Scan for the cell matching the given text and deliver its (X, Y) coordinate at center. 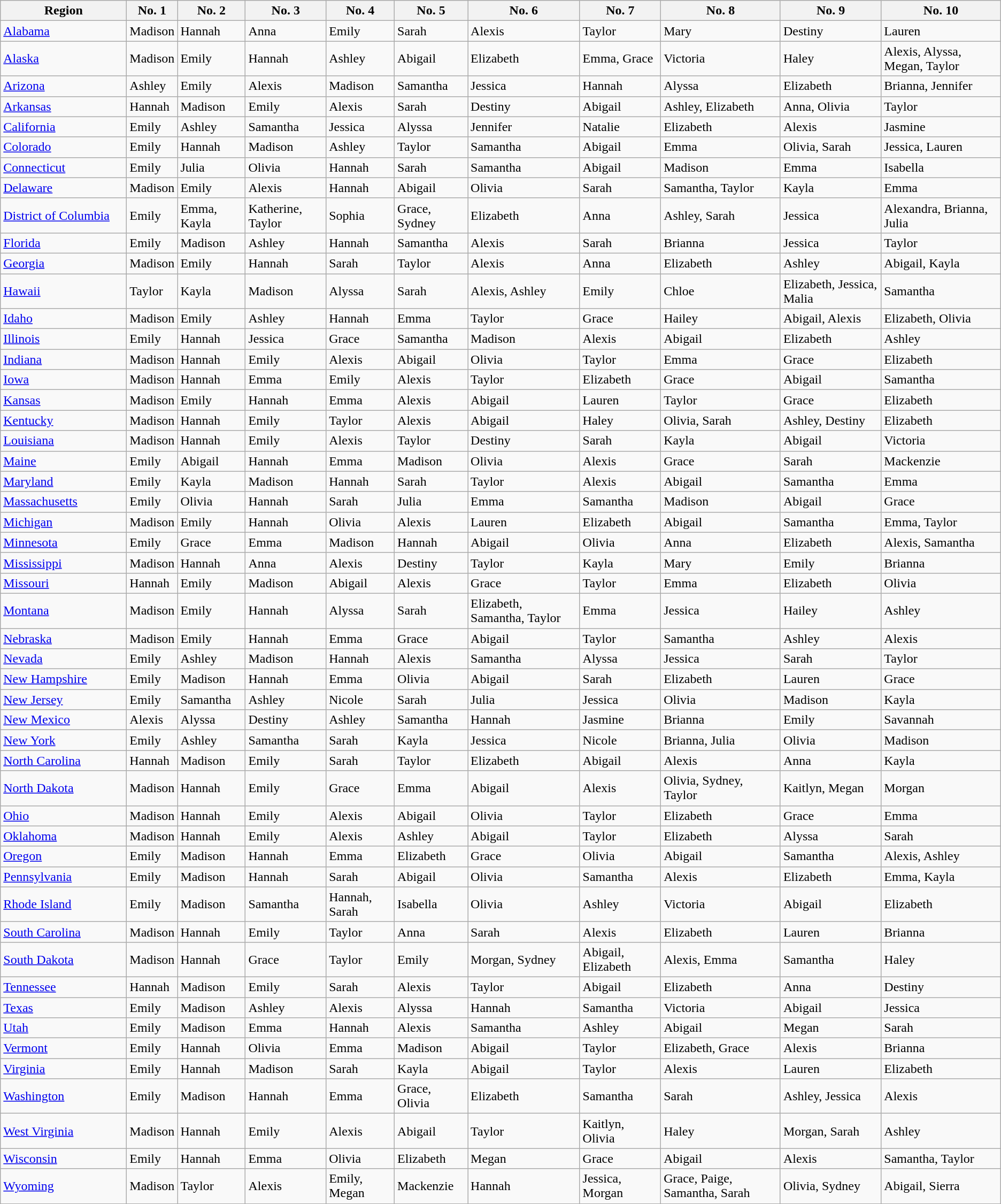
Emma, Taylor (941, 522)
Ohio (64, 816)
Arkansas (64, 106)
Anna, Olivia (830, 106)
Hawaii (64, 291)
Emily, Megan (360, 1186)
California (64, 127)
Alexandra, Brianna, Julia (941, 215)
No. 10 (941, 11)
Maine (64, 461)
Chloe (721, 291)
Kentucky (64, 420)
Rhode Island (64, 904)
Brianna, Jennifer (941, 86)
Emma, Grace (620, 59)
Hannah, Sarah (360, 904)
Morgan (941, 788)
Delaware (64, 188)
South Carolina (64, 932)
Indiana (64, 359)
Elizabeth, Samantha, Taylor (524, 611)
Morgan, Sydney (524, 960)
Alaska (64, 59)
Elizabeth, Olivia (941, 319)
Nebraska (64, 638)
Mississippi (64, 563)
Montana (64, 611)
Kaitlyn, Megan (830, 788)
Jessica, Lauren (941, 147)
Abigail, Kayla (941, 263)
Brianna, Julia (721, 740)
Kaitlyn, Olivia (620, 1131)
Oregon (64, 856)
North Carolina (64, 761)
Vermont (64, 1048)
Arizona (64, 86)
Massachusetts (64, 502)
Grace, Paige, Samantha, Sarah (721, 1186)
Kansas (64, 400)
Alexis, Emma (721, 960)
Missouri (64, 583)
Maryland (64, 481)
Texas (64, 1007)
No. 6 (524, 11)
New Jersey (64, 700)
Ashley, Elizabeth (721, 106)
Alexis, Alyssa, Megan, Taylor (941, 59)
West Virginia (64, 1131)
Tennessee (64, 987)
No. 3 (286, 11)
No. 9 (830, 11)
South Dakota (64, 960)
No. 8 (721, 11)
No. 5 (431, 11)
Ashley, Jessica (830, 1096)
Morgan, Sarah (830, 1131)
Utah (64, 1028)
North Dakota (64, 788)
Jennifer (524, 127)
Abigail, Elizabeth (620, 960)
Natalie (620, 127)
Katherine, Taylor (286, 215)
Grace, Sydney (431, 215)
Ashley, Sarah (721, 215)
Georgia (64, 263)
New Hampshire (64, 679)
Michigan (64, 522)
Abigail, Alexis (830, 319)
Florida (64, 243)
Louisiana (64, 441)
Oklahoma (64, 836)
Abigail, Sierra (941, 1186)
Elizabeth, Grace (721, 1048)
Minnesota (64, 542)
Nevada (64, 659)
Washington (64, 1096)
Alabama (64, 31)
Olivia, Sydney (830, 1186)
Alexis, Samantha (941, 542)
Virginia (64, 1069)
Grace, Olivia (431, 1096)
New Mexico (64, 720)
Connecticut (64, 167)
No. 4 (360, 11)
Jessica, Morgan (620, 1186)
No. 7 (620, 11)
District of Columbia (64, 215)
New York (64, 740)
Illinois (64, 339)
Pennsylvania (64, 877)
Wisconsin (64, 1159)
Ashley, Destiny (830, 420)
Idaho (64, 319)
Olivia, Sydney, Taylor (721, 788)
Elizabeth, Jessica, Malia (830, 291)
Sophia (360, 215)
Colorado (64, 147)
Region (64, 11)
Iowa (64, 380)
No. 2 (212, 11)
Wyoming (64, 1186)
Savannah (941, 720)
No. 1 (152, 11)
